Pinpoint the cell where the given text exists, returning its [X, Y] midpoint coordinate. 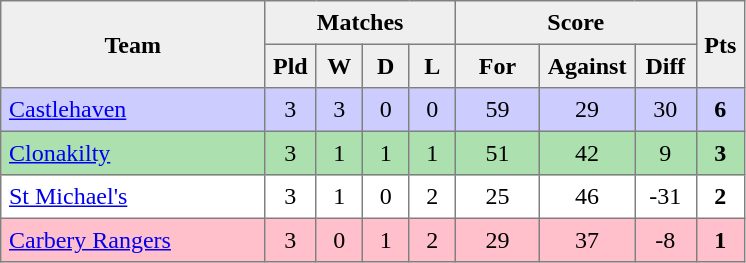
-31 [666, 197]
Diff [666, 66]
Score [576, 23]
-8 [666, 240]
D [385, 66]
9 [666, 153]
30 [666, 110]
St Michael's [133, 197]
Carbery Rangers [133, 240]
51 [497, 153]
Team [133, 44]
Against [586, 66]
L [432, 66]
Castlehaven [133, 110]
25 [497, 197]
6 [720, 110]
W [339, 66]
Pts [720, 44]
Clonakilty [133, 153]
For [497, 66]
46 [586, 197]
59 [497, 110]
Pld [290, 66]
42 [586, 153]
37 [586, 240]
Matches [360, 23]
